Identify which cell holds the provided text, then report its [x, y] central coordinate. 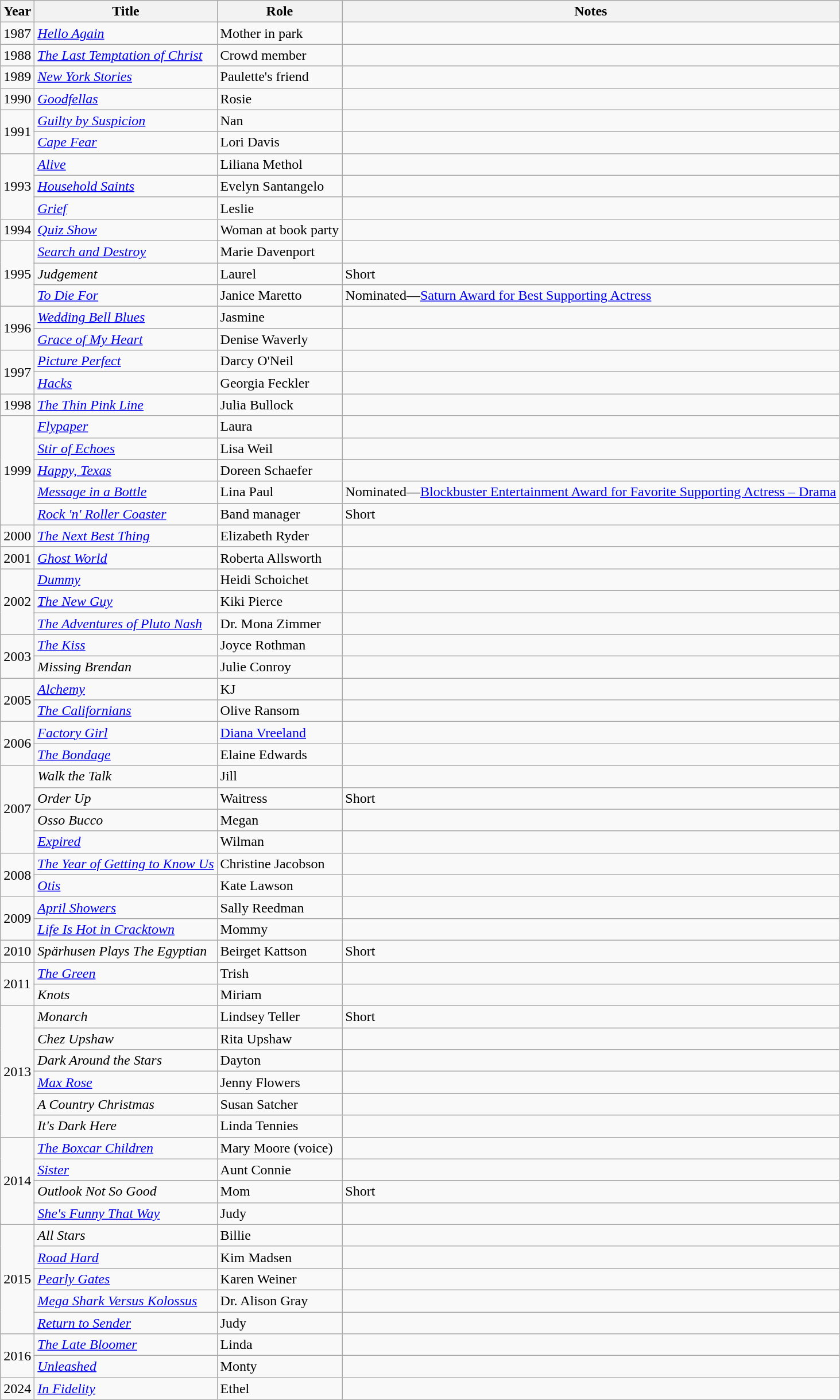
Monty [280, 1367]
Year [17, 11]
She's Funny That Way [126, 1213]
Sister [126, 1170]
Liliana Methol [280, 164]
1989 [17, 77]
2000 [17, 536]
In Fidelity [126, 1389]
Julie Conroy [280, 667]
Goodfellas [126, 99]
Kate Lawson [280, 885]
Evelyn Santangelo [280, 186]
Guilty by Suspicion [126, 121]
Life Is Hot in Cracktown [126, 929]
Marie Davenport [280, 252]
Judgement [126, 274]
Christine Jacobson [280, 864]
2007 [17, 809]
Trish [280, 973]
2005 [17, 700]
Mother in park [280, 33]
Stir of Echoes [126, 448]
Olive Ransom [280, 711]
Dr. Alison Gray [280, 1301]
2006 [17, 744]
Factory Girl [126, 733]
1997 [17, 372]
Crowd member [280, 55]
Miriam [280, 995]
Linda [280, 1345]
Mega Shark Versus Kolossus [126, 1301]
Wedding Bell Blues [126, 318]
Search and Destroy [126, 252]
Chez Upshaw [126, 1039]
Return to Sender [126, 1322]
A Country Christmas [126, 1104]
1991 [17, 132]
1988 [17, 55]
Rock 'n' Roller Coaster [126, 514]
2015 [17, 1279]
The Kiss [126, 645]
Flypaper [126, 427]
Picture Perfect [126, 361]
Dayton [280, 1061]
Leslie [280, 208]
Elaine Edwards [280, 755]
Mom [280, 1192]
Nan [280, 121]
Role [280, 11]
Order Up [126, 798]
Roberta Allsworth [280, 558]
Knots [126, 995]
Kim Madsen [280, 1257]
Janice Maretto [280, 296]
Dummy [126, 579]
Mommy [280, 929]
Lindsey Teller [280, 1017]
Title [126, 11]
1987 [17, 33]
Linda Tennies [280, 1126]
Karen Weiner [280, 1279]
Lina Paul [280, 492]
Ethel [280, 1389]
The Year of Getting to Know Us [126, 864]
Georgia Feckler [280, 383]
Wilman [280, 842]
1996 [17, 328]
2009 [17, 918]
Ghost World [126, 558]
1995 [17, 273]
Waitress [280, 798]
Jenny Flowers [280, 1082]
Band manager [280, 514]
Susan Satcher [280, 1104]
Megan [280, 820]
1994 [17, 230]
Monarch [126, 1017]
Elizabeth Ryder [280, 536]
Denise Waverly [280, 339]
April Showers [126, 907]
Osso Bucco [126, 820]
Missing Brendan [126, 667]
Laura [280, 427]
Billie [280, 1235]
2002 [17, 601]
Cape Fear [126, 142]
The Thin Pink Line [126, 405]
Road Hard [126, 1257]
All Stars [126, 1235]
The Last Temptation of Christ [126, 55]
Household Saints [126, 186]
Max Rose [126, 1082]
Julia Bullock [280, 405]
Laurel [280, 274]
2024 [17, 1389]
KJ [280, 689]
Alchemy [126, 689]
Pearly Gates [126, 1279]
Nominated—Saturn Award for Best Supporting Actress [591, 296]
The Boxcar Children [126, 1148]
Doreen Schaefer [280, 470]
1990 [17, 99]
2011 [17, 984]
Hello Again [126, 33]
2001 [17, 558]
Woman at book party [280, 230]
Message in a Bottle [126, 492]
The Late Bloomer [126, 1345]
Spärhusen Plays The Egyptian [126, 951]
Alive [126, 164]
Heidi Schoichet [280, 579]
Jill [280, 776]
Nominated—Blockbuster Entertainment Award for Favorite Supporting Actress – Drama [591, 492]
Kiki Pierce [280, 601]
Jasmine [280, 318]
Hacks [126, 383]
Dark Around the Stars [126, 1061]
Quiz Show [126, 230]
2008 [17, 875]
Rosie [280, 99]
Expired [126, 842]
Otis [126, 885]
1998 [17, 405]
Darcy O'Neil [280, 361]
Happy, Texas [126, 470]
Grief [126, 208]
Unleashed [126, 1367]
Walk the Talk [126, 776]
The Adventures of Pluto Nash [126, 623]
Outlook Not So Good [126, 1192]
Sally Reedman [280, 907]
1999 [17, 470]
The Bondage [126, 755]
Aunt Connie [280, 1170]
The Californians [126, 711]
Lori Davis [280, 142]
The Next Best Thing [126, 536]
Diana Vreeland [280, 733]
New York Stories [126, 77]
Grace of My Heart [126, 339]
2014 [17, 1181]
The Green [126, 973]
Beirget Kattson [280, 951]
To Die For [126, 296]
Joyce Rothman [280, 645]
1993 [17, 186]
2013 [17, 1072]
2010 [17, 951]
Dr. Mona Zimmer [280, 623]
Lisa Weil [280, 448]
It's Dark Here [126, 1126]
Rita Upshaw [280, 1039]
Mary Moore (voice) [280, 1148]
Notes [591, 11]
Paulette's friend [280, 77]
The New Guy [126, 601]
2016 [17, 1356]
2003 [17, 656]
